Locate the cell with the specified text and output its [x, y] center coordinate. 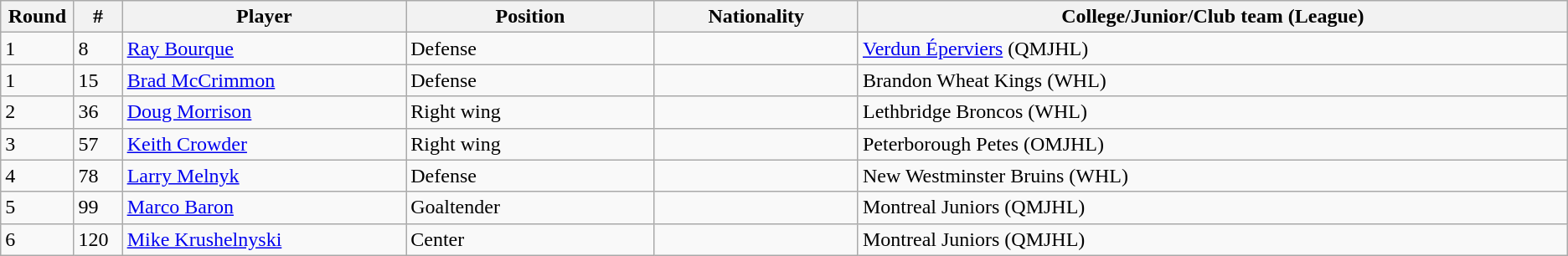
Goaltender [530, 207]
8 [98, 49]
Larry Melnyk [265, 176]
Marco Baron [265, 207]
99 [98, 207]
4 [37, 176]
Keith Crowder [265, 144]
5 [37, 207]
Ray Bourque [265, 49]
Brandon Wheat Kings (WHL) [1213, 80]
Lethbridge Broncos (WHL) [1213, 112]
Player [265, 17]
College/Junior/Club team (League) [1213, 17]
36 [98, 112]
6 [37, 239]
Round [37, 17]
Doug Morrison [265, 112]
Position [530, 17]
Verdun Éperviers (QMJHL) [1213, 49]
Nationality [756, 17]
# [98, 17]
Mike Krushelnyski [265, 239]
New Westminster Bruins (WHL) [1213, 176]
15 [98, 80]
3 [37, 144]
2 [37, 112]
Peterborough Petes (OMJHL) [1213, 144]
Brad McCrimmon [265, 80]
78 [98, 176]
120 [98, 239]
Center [530, 239]
57 [98, 144]
